Return the (x, y) coordinate for the center point of the cell that contains the specified text.  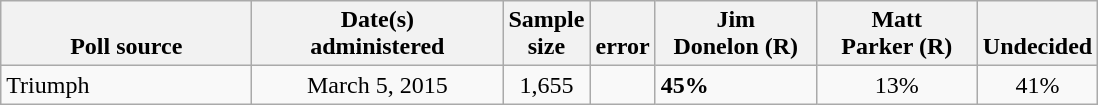
Undecided (1037, 34)
Triumph (126, 85)
Date(s)administered (378, 34)
1,655 (546, 85)
error (622, 34)
March 5, 2015 (378, 85)
Samplesize (546, 34)
MattParker (R) (896, 34)
13% (896, 85)
JimDonelon (R) (736, 34)
45% (736, 85)
41% (1037, 85)
Poll source (126, 34)
